Search for the cell housing the specified text and yield its [X, Y] center coordinate. 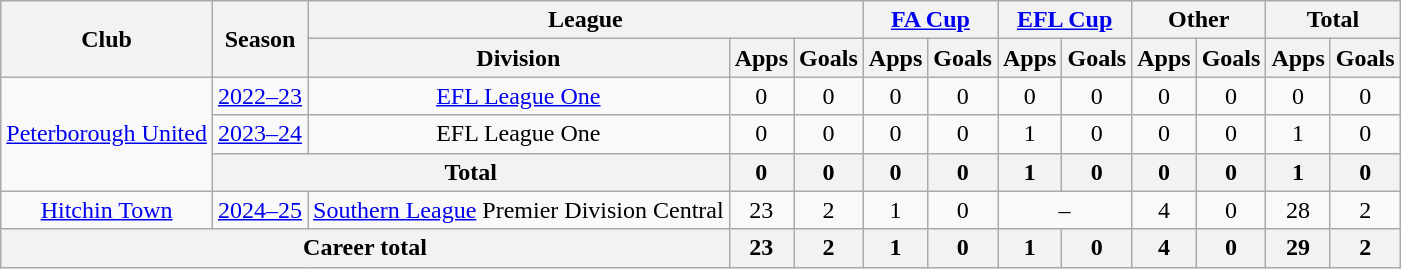
Division [519, 58]
2022–23 [260, 96]
Season [260, 39]
Peterborough United [107, 134]
29 [1298, 248]
League [586, 20]
Career total [365, 248]
2024–25 [260, 210]
Southern League Premier Division Central [519, 210]
28 [1298, 210]
Other [1199, 20]
Hitchin Town [107, 210]
EFL Cup [1065, 20]
2023–24 [260, 134]
Club [107, 39]
– [1065, 210]
FA Cup [930, 20]
